For the text-containing cell, return its midpoint in [x, y] coordinate format. 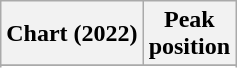
Peakposition [189, 34]
Chart (2022) [72, 34]
